Pinpoint the cell where the given text exists, returning its [X, Y] midpoint coordinate. 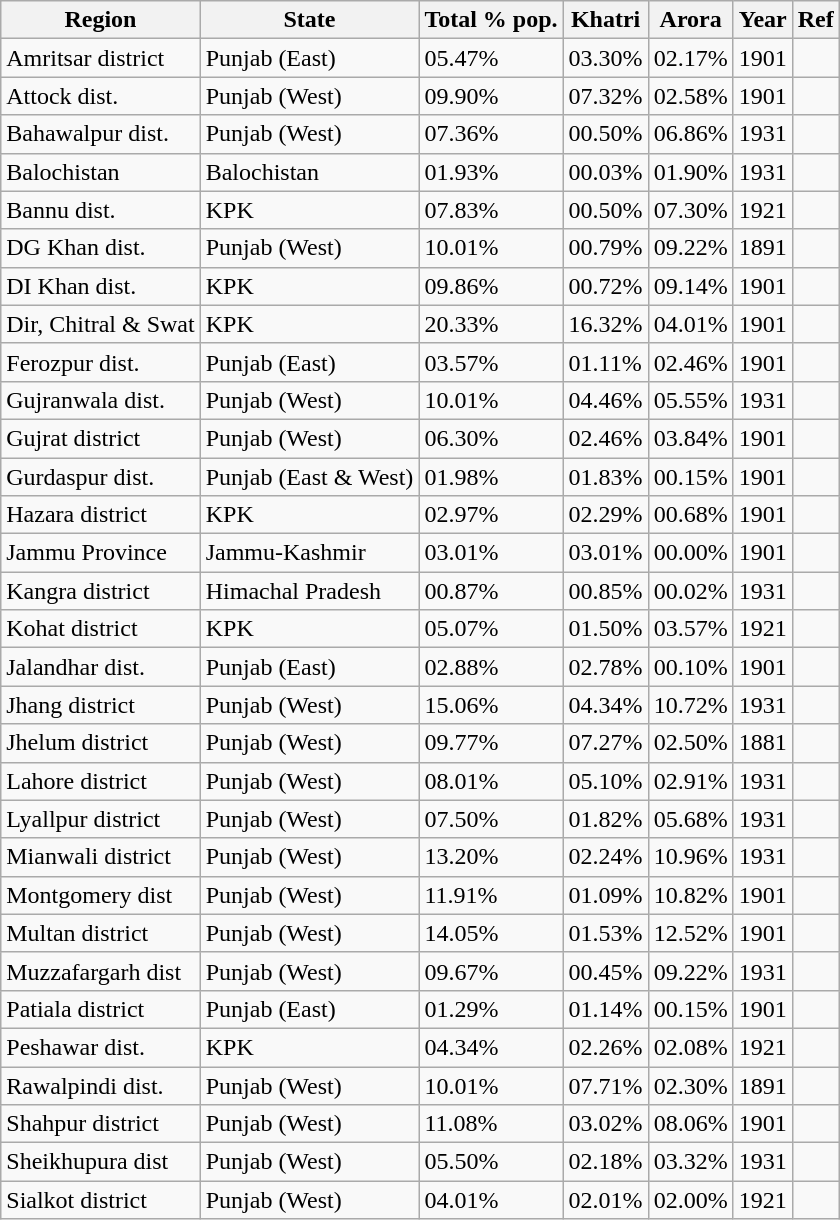
03.32% [690, 1162]
Lyallpur district [100, 819]
09.14% [690, 286]
02.58% [690, 96]
Bahawalpur dist. [100, 134]
11.08% [491, 1124]
05.10% [606, 781]
15.06% [491, 705]
Peshawar dist. [100, 1047]
00.85% [606, 591]
16.32% [606, 324]
01.29% [491, 1009]
DI Khan dist. [100, 286]
State [310, 20]
01.90% [690, 172]
02.78% [606, 667]
07.30% [690, 210]
01.11% [606, 362]
07.83% [491, 210]
Sheikhupura dist [100, 1162]
10.82% [690, 895]
Shahpur district [100, 1124]
00.02% [690, 591]
04.46% [606, 400]
Punjab (East & West) [310, 477]
01.14% [606, 1009]
00.72% [606, 286]
Gurdaspur dist. [100, 477]
06.30% [491, 438]
Gujrat district [100, 438]
Bannu dist. [100, 210]
10.96% [690, 857]
00.45% [606, 971]
09.86% [491, 286]
Khatri [606, 20]
05.68% [690, 819]
01.93% [491, 172]
Sialkot district [100, 1200]
10.72% [690, 705]
14.05% [491, 933]
12.52% [690, 933]
Jalandhar dist. [100, 667]
Region [100, 20]
00.87% [491, 591]
02.97% [491, 515]
Amritsar district [100, 58]
05.55% [690, 400]
20.33% [491, 324]
00.79% [606, 248]
01.83% [606, 477]
07.32% [606, 96]
02.17% [690, 58]
03.02% [606, 1124]
03.30% [606, 58]
Jhelum district [100, 743]
Jammu-Kashmir [310, 553]
07.71% [606, 1085]
11.91% [491, 895]
Attock dist. [100, 96]
07.50% [491, 819]
Himachal Pradesh [310, 591]
Ferozpur dist. [100, 362]
Rawalpindi dist. [100, 1085]
00.68% [690, 515]
Mianwali district [100, 857]
02.26% [606, 1047]
02.30% [690, 1085]
00.10% [690, 667]
Kangra district [100, 591]
Dir, Chitral & Swat [100, 324]
03.84% [690, 438]
02.00% [690, 1200]
05.50% [491, 1162]
Lahore district [100, 781]
01.82% [606, 819]
Hazara district [100, 515]
08.01% [491, 781]
02.01% [606, 1200]
01.98% [491, 477]
Jhang district [100, 705]
02.18% [606, 1162]
02.50% [690, 743]
07.36% [491, 134]
Year [762, 20]
00.03% [606, 172]
08.06% [690, 1124]
06.86% [690, 134]
Patiala district [100, 1009]
09.77% [491, 743]
09.67% [491, 971]
Gujranwala dist. [100, 400]
Jammu Province [100, 553]
09.90% [491, 96]
07.27% [606, 743]
02.08% [690, 1047]
02.88% [491, 667]
13.20% [491, 857]
Ref [816, 20]
00.00% [690, 553]
Multan district [100, 933]
Arora [690, 20]
01.09% [606, 895]
01.53% [606, 933]
DG Khan dist. [100, 248]
Muzzafargarh dist [100, 971]
02.24% [606, 857]
05.47% [491, 58]
01.50% [606, 629]
1881 [762, 743]
Montgomery dist [100, 895]
Kohat district [100, 629]
02.91% [690, 781]
02.29% [606, 515]
Total % pop. [491, 20]
05.07% [491, 629]
